Return (x, y) of the center of cell containing provided text 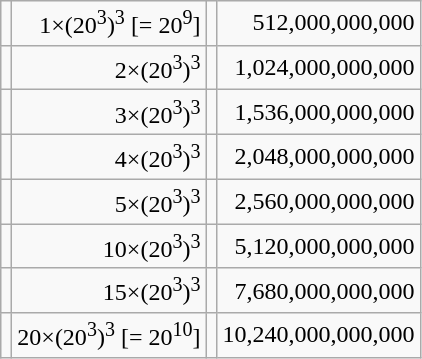
512,000,000,000 (318, 24)
5,120,000,000,000 (318, 246)
10,240,000,000,000 (318, 336)
1,536,000,000,000 (318, 112)
15×(203)3 (109, 290)
2,048,000,000,000 (318, 156)
4×(203)3 (109, 156)
7,680,000,000,000 (318, 290)
2×(203)3 (109, 68)
5×(203)3 (109, 202)
3×(203)3 (109, 112)
10×(203)3 (109, 246)
2,560,000,000,000 (318, 202)
1,024,000,000,000 (318, 68)
1×(203)3 [= 209] (109, 24)
20×(203)3 [= 2010] (109, 336)
